Detect which cell encompasses the target text, then output its [X, Y] center coordinate. 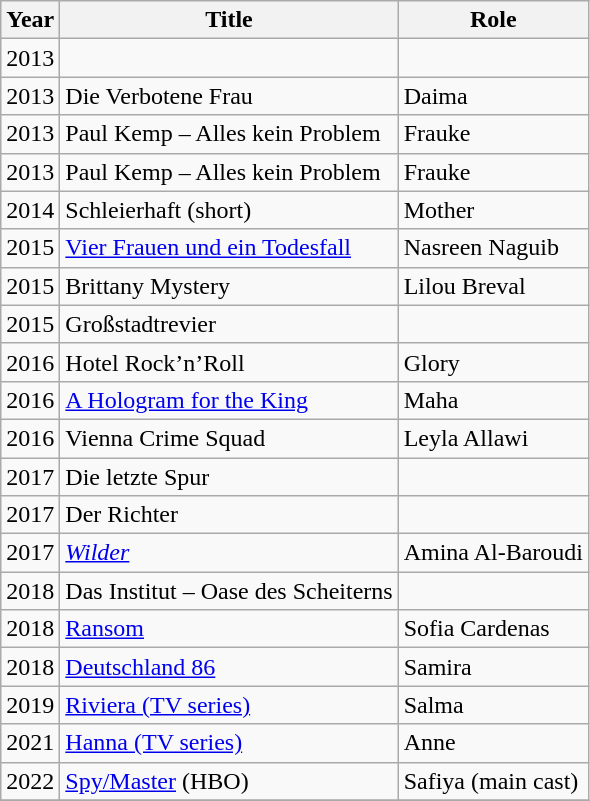
Safiya (main cast) [493, 781]
Year [30, 20]
Der Richter [229, 515]
Salma [493, 705]
Wilder [229, 553]
Hanna (TV series) [229, 743]
Mother [493, 210]
Die Verbotene Frau [229, 96]
Lilou Breval [493, 286]
Ransom [229, 629]
Title [229, 20]
Die letzte Spur [229, 477]
2019 [30, 705]
Daima [493, 96]
Großstadtrevier [229, 324]
Deutschland 86 [229, 667]
Amina Al-Baroudi [493, 553]
Samira [493, 667]
Glory [493, 362]
Leyla Allawi [493, 438]
Sofia Cardenas [493, 629]
2021 [30, 743]
Maha [493, 400]
2022 [30, 781]
Nasreen Naguib [493, 248]
Spy/Master (HBO) [229, 781]
Schleierhaft (short) [229, 210]
Vienna Crime Squad [229, 438]
Hotel Rock’n’Roll [229, 362]
A Hologram for the King [229, 400]
Role [493, 20]
Das Institut – Oase des Scheiterns [229, 591]
Vier Frauen und ein Todesfall [229, 248]
Riviera (TV series) [229, 705]
2014 [30, 210]
Anne [493, 743]
Brittany Mystery [229, 286]
